Extract the (x, y) coordinate from the center of the cell holding the provided text.  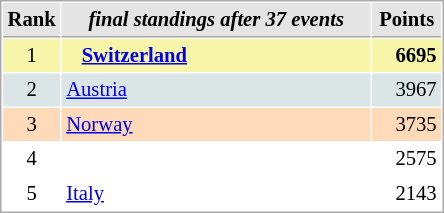
Rank (32, 20)
2143 (406, 194)
2 (32, 90)
Italy (216, 194)
Switzerland (216, 56)
final standings after 37 events (216, 20)
5 (32, 194)
1 (32, 56)
Norway (216, 124)
4 (32, 158)
Points (406, 20)
3 (32, 124)
2575 (406, 158)
3967 (406, 90)
Austria (216, 90)
6695 (406, 56)
3735 (406, 124)
